Extract the (X, Y) coordinate from the center of the cell holding the provided text.  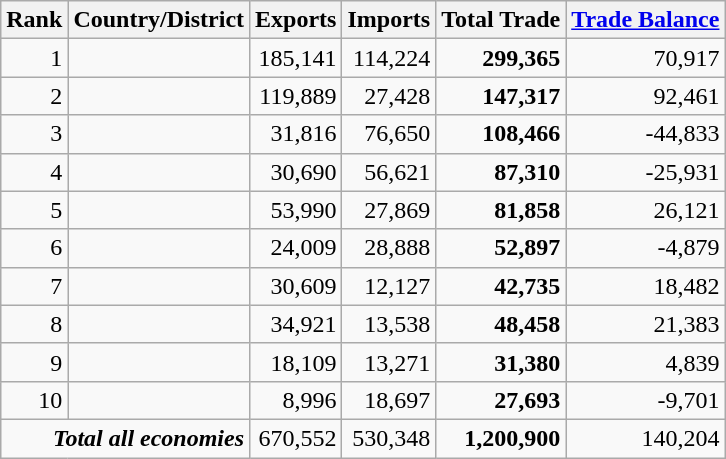
670,552 (296, 438)
6 (34, 248)
9 (34, 362)
53,990 (296, 210)
30,609 (296, 286)
27,693 (501, 400)
26,121 (646, 210)
Exports (296, 20)
92,461 (646, 96)
5 (34, 210)
140,204 (646, 438)
119,889 (296, 96)
Rank (34, 20)
13,538 (389, 324)
-9,701 (646, 400)
Imports (389, 20)
56,621 (389, 172)
114,224 (389, 58)
48,458 (501, 324)
4,839 (646, 362)
18,697 (389, 400)
7 (34, 286)
42,735 (501, 286)
530,348 (389, 438)
31,380 (501, 362)
-4,879 (646, 248)
13,271 (389, 362)
24,009 (296, 248)
34,921 (296, 324)
1,200,900 (501, 438)
Country/District (159, 20)
76,650 (389, 134)
3 (34, 134)
299,365 (501, 58)
Total all economies (126, 438)
27,869 (389, 210)
87,310 (501, 172)
21,383 (646, 324)
8,996 (296, 400)
-44,833 (646, 134)
70,917 (646, 58)
10 (34, 400)
18,109 (296, 362)
31,816 (296, 134)
147,317 (501, 96)
1 (34, 58)
30,690 (296, 172)
28,888 (389, 248)
12,127 (389, 286)
4 (34, 172)
8 (34, 324)
18,482 (646, 286)
108,466 (501, 134)
27,428 (389, 96)
81,858 (501, 210)
185,141 (296, 58)
52,897 (501, 248)
Total Trade (501, 20)
Trade Balance (646, 20)
2 (34, 96)
-25,931 (646, 172)
